Detect which cell encompasses the target text, then output its [x, y] center coordinate. 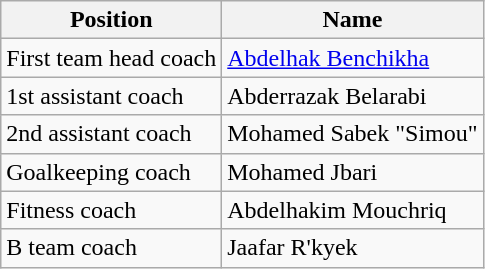
First team head coach [112, 58]
B team coach [112, 248]
Goalkeeping coach [112, 172]
1st assistant coach [112, 96]
Fitness coach [112, 210]
Position [112, 20]
2nd assistant coach [112, 134]
Mohamed Jbari [352, 172]
Mohamed Sabek "Simou" [352, 134]
Abdelhak Benchikha [352, 58]
Abderrazak Belarabi [352, 96]
Abdelhakim Mouchriq [352, 210]
Jaafar R'kyek [352, 248]
Name [352, 20]
